Output the [X, Y] coordinate of the center of the cell containing the given text.  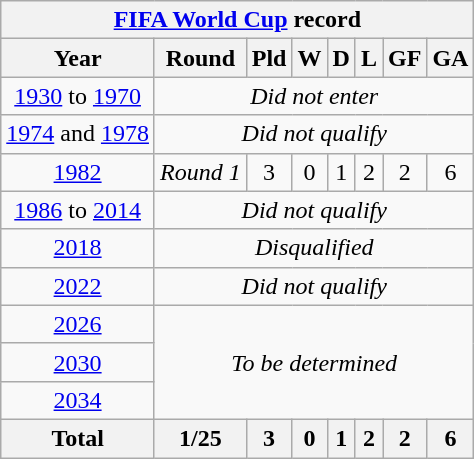
D [341, 58]
1982 [78, 172]
Year [78, 58]
GA [450, 58]
1974 and 1978 [78, 134]
Pld [269, 58]
Round 1 [200, 172]
Did not enter [314, 96]
2030 [78, 362]
Disqualified [314, 248]
2018 [78, 248]
2034 [78, 400]
1/25 [200, 438]
To be determined [314, 362]
1986 to 2014 [78, 210]
L [368, 58]
2022 [78, 286]
W [310, 58]
FIFA World Cup record [238, 20]
1930 to 1970 [78, 96]
2026 [78, 324]
GF [404, 58]
Total [78, 438]
Round [200, 58]
